Pinpoint the cell where the given text exists, returning its (X, Y) midpoint coordinate. 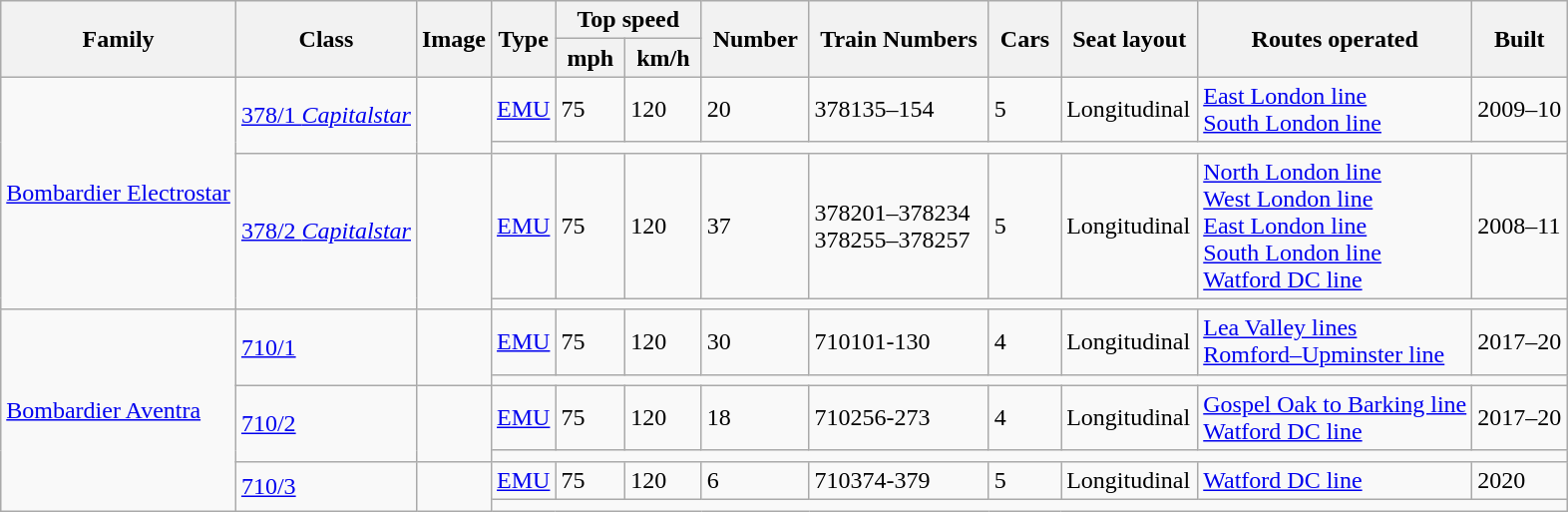
378/2 Capitalstar (325, 232)
Bombardier Aventra (119, 409)
2008–11 (1520, 226)
Top speed (628, 20)
km/h (663, 58)
710256-273 (899, 417)
710/1 (325, 347)
mph (590, 58)
Train Numbers (899, 39)
710101-130 (899, 341)
Number (755, 39)
2009–10 (1520, 110)
378201–378234378255–378257 (899, 226)
6 (755, 480)
378/1 Capitalstar (325, 115)
North London lineWest London lineEast London lineSouth London lineWatford DC line (1335, 226)
18 (755, 417)
Type (524, 39)
Seat layout (1129, 39)
710/2 (325, 423)
Family (119, 39)
37 (755, 226)
Image (453, 39)
Cars (1024, 39)
Built (1520, 39)
710374-379 (899, 480)
710/3 (325, 485)
Watford DC line (1335, 480)
20 (755, 110)
378135–154 (899, 110)
Lea Valley linesRomford–Upminster line (1335, 341)
2020 (1520, 480)
Gospel Oak to Barking lineWatford DC line (1335, 417)
Class (325, 39)
30 (755, 341)
Bombardier Electrostar (119, 194)
East London lineSouth London line (1335, 110)
Routes operated (1335, 39)
